From the cell containing the given text, extract its center point as (x, y) coordinate. 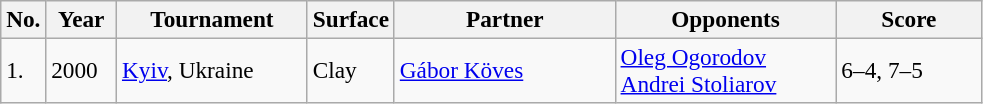
1. (24, 70)
6–4, 7–5 (909, 70)
Opponents (726, 19)
2000 (82, 70)
Score (909, 19)
Clay (350, 70)
Gábor Köves (504, 70)
Kyiv, Ukraine (212, 70)
No. (24, 19)
Tournament (212, 19)
Partner (504, 19)
Year (82, 19)
Surface (350, 19)
Oleg Ogorodov Andrei Stoliarov (726, 70)
